Scan for the cell matching the given text and deliver its [X, Y] coordinate at center. 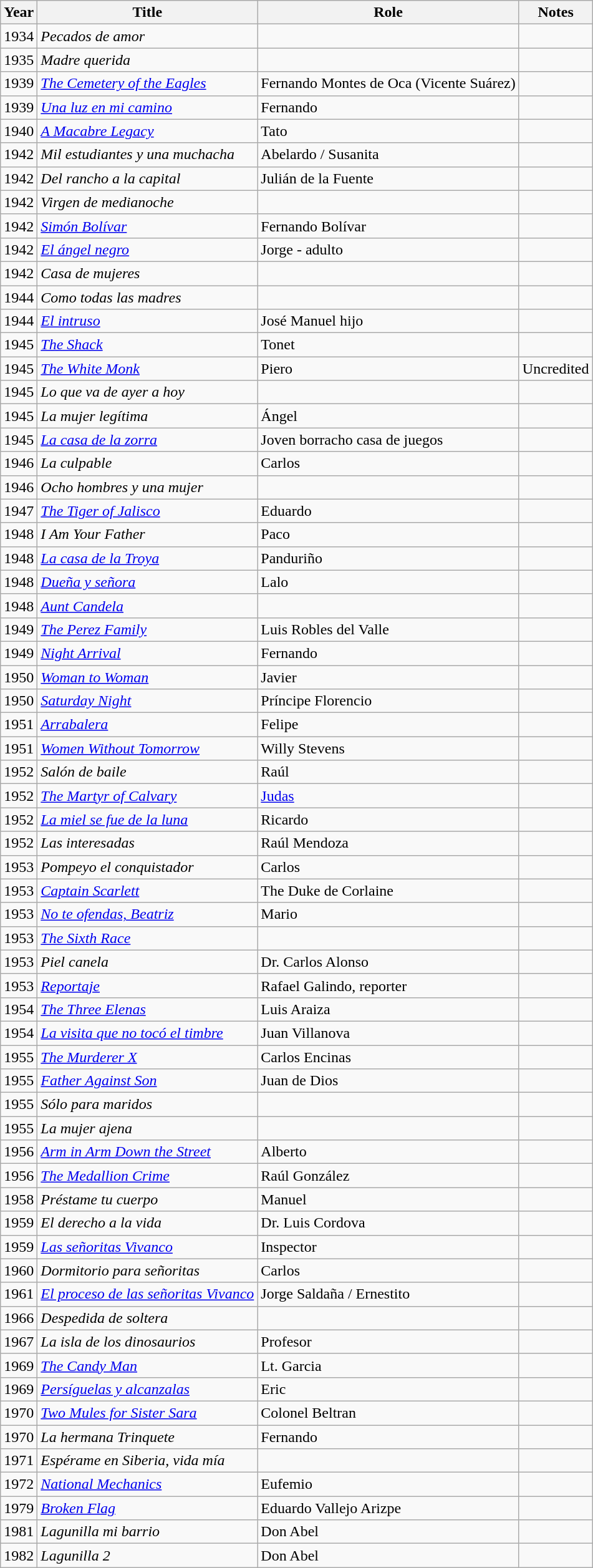
Pompeyo el conquistador [147, 867]
The White Monk [147, 369]
Arrabalera [147, 725]
La casa de la zorra [147, 440]
1935 [19, 60]
The Medallion Crime [147, 1176]
Lt. Garcia [388, 1365]
Tonet [388, 345]
Tato [388, 131]
1981 [19, 1532]
Woman to Woman [147, 677]
Juan Villanova [388, 1033]
Ángel [388, 416]
Del rancho a la capital [147, 178]
Raúl González [388, 1176]
Reportaje [147, 985]
Las interesadas [147, 843]
Raúl Mendoza [388, 843]
Colonel Beltran [388, 1413]
Príncipe Florencio [388, 701]
El intruso [147, 321]
The Cemetery of the Eagles [147, 84]
Sólo para maridos [147, 1105]
1947 [19, 511]
Luis Araiza [388, 1009]
Una luz en mi camino [147, 107]
La miel se fue de la luna [147, 820]
The Shack [147, 345]
1934 [19, 36]
Eduardo Vallejo Arizpe [388, 1508]
1979 [19, 1508]
Night Arrival [147, 653]
El ángel negro [147, 249]
Captain Scarlett [147, 891]
Lalo [388, 582]
The Martyr of Calvary [147, 796]
Eric [388, 1389]
1982 [19, 1556]
Abelardo / Susanita [388, 155]
La visita que no tocó el timbre [147, 1033]
1966 [19, 1318]
Lagunilla 2 [147, 1556]
1960 [19, 1270]
Piel canela [147, 962]
Year [19, 12]
Panduriño [388, 558]
1967 [19, 1342]
Judas [388, 796]
1958 [19, 1199]
The Tiger of Jalisco [147, 511]
Dueña y señora [147, 582]
Julián de la Fuente [388, 178]
Simón Bolívar [147, 226]
Notes [556, 12]
Como todas las madres [147, 298]
Saturday Night [147, 701]
La hermana Trinquete [147, 1436]
Title [147, 12]
No te ofendas, Beatriz [147, 914]
Raúl [388, 772]
Paco [388, 535]
El proceso de las señoritas Vivanco [147, 1294]
Piero [388, 369]
Eufemio [388, 1484]
The Three Elenas [147, 1009]
Lo que va de ayer a hoy [147, 392]
Préstame tu cuerpo [147, 1199]
1961 [19, 1294]
1971 [19, 1461]
Virgen de medianoche [147, 202]
Fernando Bolívar [388, 226]
Dr. Luis Cordova [388, 1223]
Pecados de amor [147, 36]
Fernando Montes de Oca (Vicente Suárez) [388, 84]
Felipe [388, 725]
1940 [19, 131]
Women Without Tomorrow [147, 748]
Aunt Candela [147, 606]
Carlos Encinas [388, 1057]
I Am Your Father [147, 535]
Luis Robles del Valle [388, 629]
Espérame en Siberia, vida mía [147, 1461]
The Candy Man [147, 1365]
Jorge Saldaña / Ernestito [388, 1294]
Persíguelas y alcanzalas [147, 1389]
Javier [388, 677]
La casa de la Troya [147, 558]
La mujer legítima [147, 416]
Juan de Dios [388, 1081]
La isla de los dinosaurios [147, 1342]
Alberto [388, 1152]
José Manuel hijo [388, 321]
1972 [19, 1484]
Profesor [388, 1342]
Mario [388, 914]
El derecho a la vida [147, 1223]
Eduardo [388, 511]
Inspector [388, 1247]
Uncredited [556, 369]
Despedida de soltera [147, 1318]
The Perez Family [147, 629]
Broken Flag [147, 1508]
Ocho hombres y una mujer [147, 487]
The Sixth Race [147, 938]
Two Mules for Sister Sara [147, 1413]
Manuel [388, 1199]
La culpable [147, 463]
Dormitorio para señoritas [147, 1270]
Lagunilla mi barrio [147, 1532]
Willy Stevens [388, 748]
Jorge - adulto [388, 249]
Salón de baile [147, 772]
Arm in Arm Down the Street [147, 1152]
Casa de mujeres [147, 273]
Ricardo [388, 820]
The Duke de Corlaine [388, 891]
Las señoritas Vivanco [147, 1247]
Joven borracho casa de juegos [388, 440]
A Macabre Legacy [147, 131]
National Mechanics [147, 1484]
Role [388, 12]
Father Against Son [147, 1081]
The Murderer X [147, 1057]
Dr. Carlos Alonso [388, 962]
Madre querida [147, 60]
La mujer ajena [147, 1128]
Rafael Galindo, reporter [388, 985]
Mil estudiantes y una muchacha [147, 155]
